Capture the cell that displays the provided text and extract its [x, y] central coordinate. 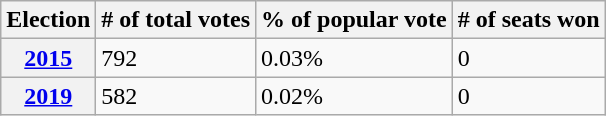
2019 [48, 96]
2015 [48, 58]
792 [176, 58]
# of total votes [176, 20]
% of popular vote [354, 20]
Election [48, 20]
0.03% [354, 58]
0.02% [354, 96]
# of seats won [528, 20]
582 [176, 96]
